Output the (x, y) coordinate of the center of the cell containing the given text.  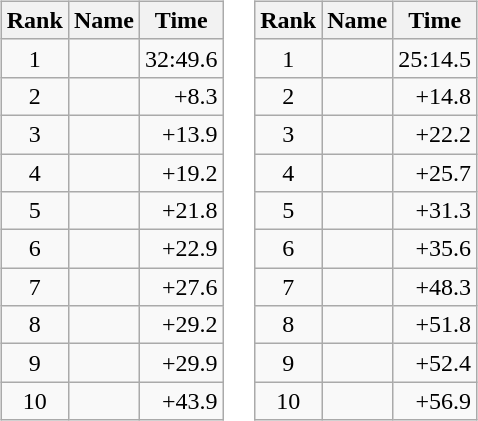
+29.9 (181, 363)
+27.6 (181, 287)
+25.7 (435, 173)
+13.9 (181, 134)
25:14.5 (435, 58)
+51.8 (435, 325)
+56.9 (435, 401)
+14.8 (435, 96)
+43.9 (181, 401)
+48.3 (435, 287)
+19.2 (181, 173)
+29.2 (181, 325)
+22.9 (181, 249)
+52.4 (435, 363)
+31.3 (435, 211)
+8.3 (181, 96)
+21.8 (181, 211)
+35.6 (435, 249)
+22.2 (435, 134)
32:49.6 (181, 58)
